Pinpoint the cell where the given text exists, returning its (X, Y) midpoint coordinate. 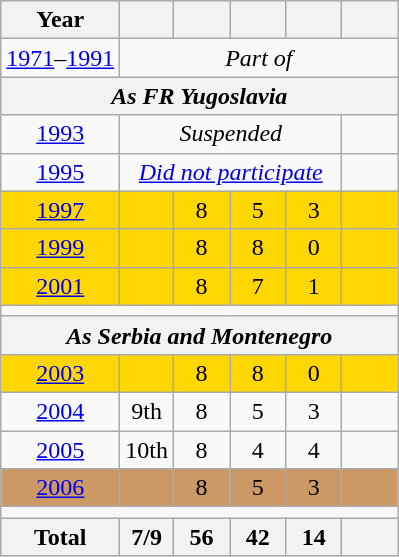
56 (202, 537)
7 (258, 286)
1999 (60, 248)
10th (147, 449)
2005 (60, 449)
As FR Yugoslavia (200, 96)
1971–1991 (60, 58)
9th (147, 411)
14 (314, 537)
7/9 (147, 537)
2003 (60, 373)
1995 (60, 172)
Did not participate (231, 172)
1997 (60, 210)
1 (314, 286)
As Serbia and Montenegro (200, 335)
Part of (259, 58)
1993 (60, 134)
42 (258, 537)
Suspended (231, 134)
2004 (60, 411)
2006 (60, 488)
Year (60, 20)
2001 (60, 286)
Total (60, 537)
